For the text-containing cell, return its midpoint in (x, y) coordinate format. 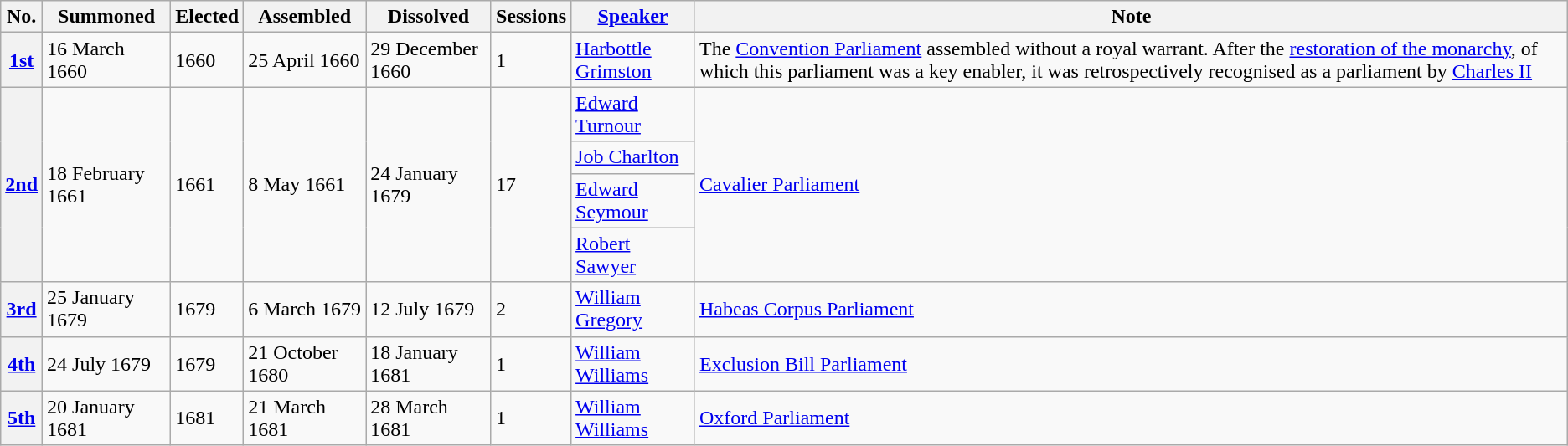
Robert Sawyer (633, 254)
29 December 1660 (429, 60)
Exclusion Bill Parliament (1131, 363)
5th (22, 418)
Edward Seymour (633, 201)
18 February 1661 (107, 184)
8 May 1661 (305, 184)
Speaker (633, 17)
25 January 1679 (107, 310)
21 March 1681 (305, 418)
28 March 1681 (429, 418)
6 March 1679 (305, 310)
25 April 1660 (305, 60)
Assembled (305, 17)
William Gregory (633, 310)
Cavalier Parliament (1131, 184)
Elected (208, 17)
Summoned (107, 17)
17 (531, 184)
18 January 1681 (429, 363)
21 October 1680 (305, 363)
Note (1131, 17)
Habeas Corpus Parliament (1131, 310)
Harbottle Grimston (633, 60)
12 July 1679 (429, 310)
24 January 1679 (429, 184)
Sessions (531, 17)
Oxford Parliament (1131, 418)
3rd (22, 310)
20 January 1681 (107, 418)
2 (531, 310)
Job Charlton (633, 157)
No. (22, 17)
2nd (22, 184)
24 July 1679 (107, 363)
1660 (208, 60)
1st (22, 60)
1661 (208, 184)
Dissolved (429, 17)
16 March 1660 (107, 60)
Edward Turnour (633, 114)
4th (22, 363)
1681 (208, 418)
